Provide the [X, Y] coordinate of the cell's center where the given text is located.  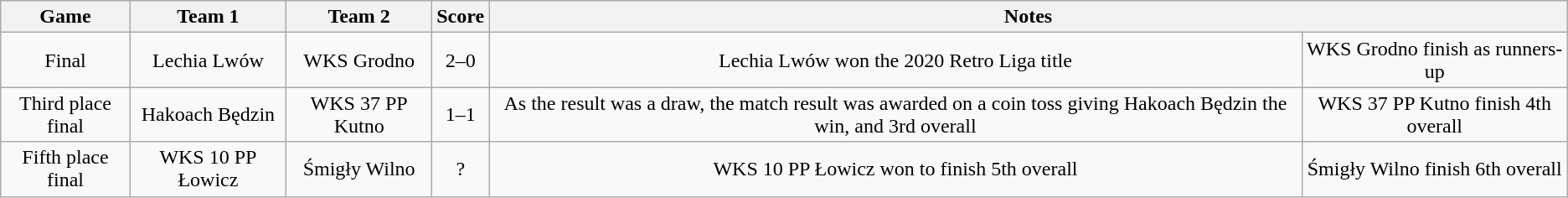
Fifth place final [65, 169]
Score [461, 17]
Final [65, 60]
Śmigły Wilno [359, 169]
Team 1 [208, 17]
WKS 10 PP Łowicz won to finish 5th overall [895, 169]
Team 2 [359, 17]
Lechia Lwów won the 2020 Retro Liga title [895, 60]
Third place final [65, 114]
As the result was a draw, the match result was awarded on a coin toss giving Hakoach Będzin the win, and 3rd overall [895, 114]
Game [65, 17]
Śmigły Wilno finish 6th overall [1434, 169]
WKS Grodno [359, 60]
2–0 [461, 60]
WKS 37 PP Kutno finish 4th overall [1434, 114]
WKS Grodno finish as runners-up [1434, 60]
WKS 37 PP Kutno [359, 114]
WKS 10 PP Łowicz [208, 169]
Hakoach Będzin [208, 114]
1–1 [461, 114]
Notes [1029, 17]
? [461, 169]
Lechia Lwów [208, 60]
